Pinpoint the cell where the given text exists, returning its [x, y] midpoint coordinate. 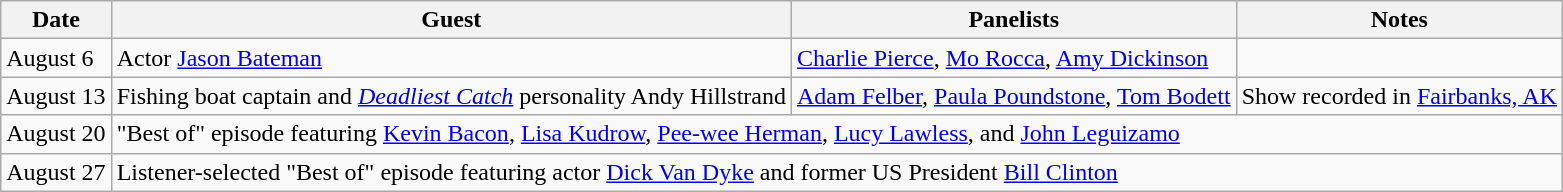
August 6 [56, 58]
Notes [1399, 20]
"Best of" episode featuring Kevin Bacon, Lisa Kudrow, Pee-wee Herman, Lucy Lawless, and John Leguizamo [836, 134]
August 20 [56, 134]
Adam Felber, Paula Poundstone, Tom Bodett [1014, 96]
August 27 [56, 172]
Panelists [1014, 20]
August 13 [56, 96]
Actor Jason Bateman [451, 58]
Date [56, 20]
Charlie Pierce, Mo Rocca, Amy Dickinson [1014, 58]
Show recorded in Fairbanks, AK [1399, 96]
Listener-selected "Best of" episode featuring actor Dick Van Dyke and former US President Bill Clinton [836, 172]
Guest [451, 20]
Fishing boat captain and Deadliest Catch personality Andy Hillstrand [451, 96]
